Detect which cell encompasses the target text, then output its (X, Y) center coordinate. 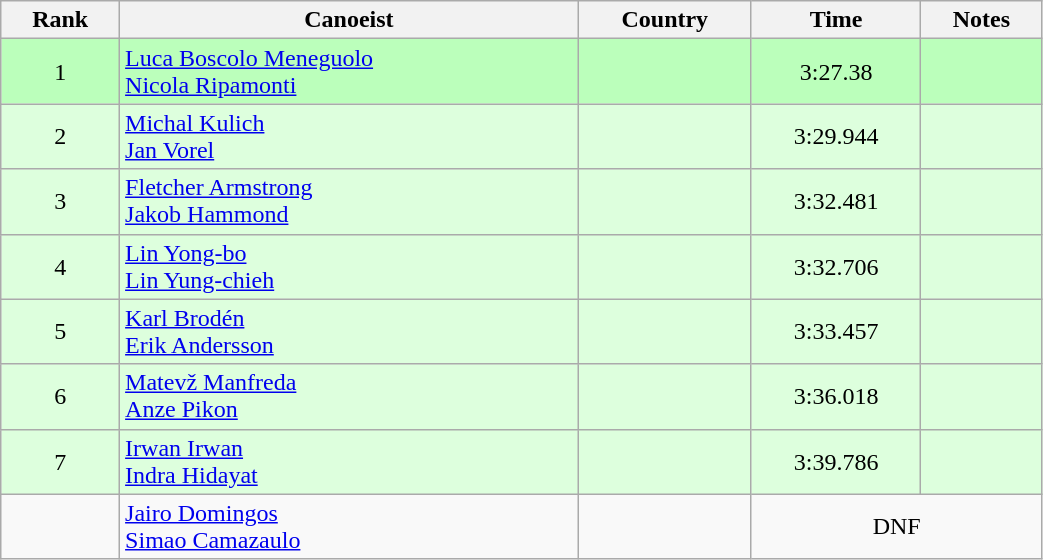
5 (60, 332)
3:36.018 (836, 396)
Jairo DomingosSimao Camazaulo (350, 526)
Luca Boscolo MeneguoloNicola Ripamonti (350, 72)
7 (60, 462)
3 (60, 202)
Irwan IrwanIndra Hidayat (350, 462)
Notes (982, 20)
Canoeist (350, 20)
DNF (896, 526)
3:39.786 (836, 462)
2 (60, 136)
Michal KulichJan Vorel (350, 136)
3:27.38 (836, 72)
Fletcher ArmstrongJakob Hammond (350, 202)
Matevž ManfredaAnze Pikon (350, 396)
1 (60, 72)
6 (60, 396)
Country (664, 20)
Time (836, 20)
3:32.481 (836, 202)
Karl BrodénErik Andersson (350, 332)
3:32.706 (836, 266)
Lin Yong-boLin Yung-chieh (350, 266)
Rank (60, 20)
3:33.457 (836, 332)
3:29.944 (836, 136)
4 (60, 266)
